Pinpoint the cell where the given text exists, returning its [x, y] midpoint coordinate. 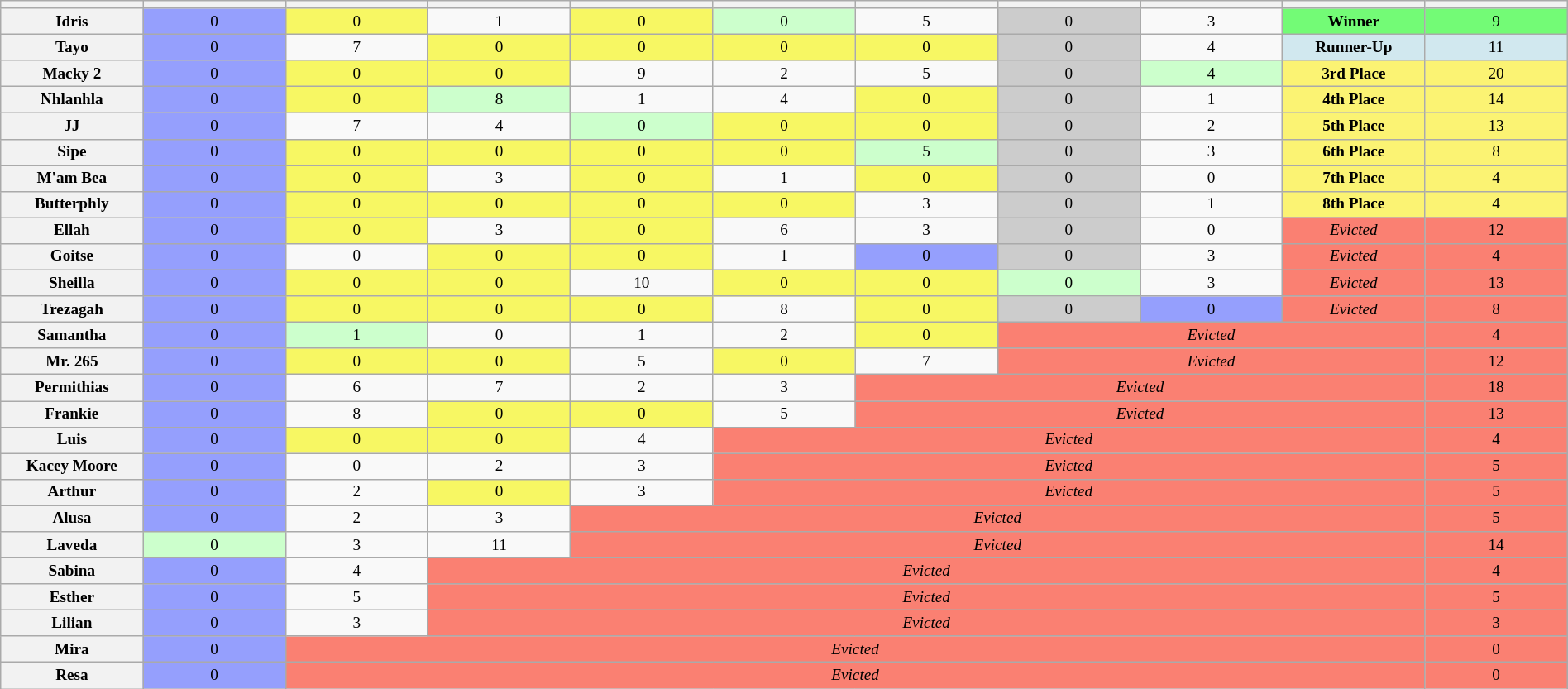
20 [1496, 74]
Ellah [72, 231]
Luis [72, 440]
Macky 2 [72, 74]
Alusa [72, 519]
JJ [72, 126]
Laveda [72, 544]
10 [642, 283]
Sheilla [72, 283]
Trezagah [72, 309]
Goitse [72, 256]
Nhlanhla [72, 100]
Sabina [72, 571]
Arthur [72, 492]
Winner [1354, 22]
8th Place [1354, 204]
Mr. 265 [72, 361]
7th Place [1354, 179]
6th Place [1354, 152]
3rd Place [1354, 74]
Resa [72, 676]
Runner-Up [1354, 47]
Frankie [72, 414]
M'am Bea [72, 179]
Tayo [72, 47]
Idris [72, 22]
Butterphly [72, 204]
18 [1496, 388]
Samantha [72, 335]
Kacey Moore [72, 467]
Permithias [72, 388]
Lilian [72, 623]
4th Place [1354, 100]
5th Place [1354, 126]
Sipe [72, 152]
Mira [72, 649]
Esther [72, 597]
